Capture the cell that displays the provided text and extract its (X, Y) central coordinate. 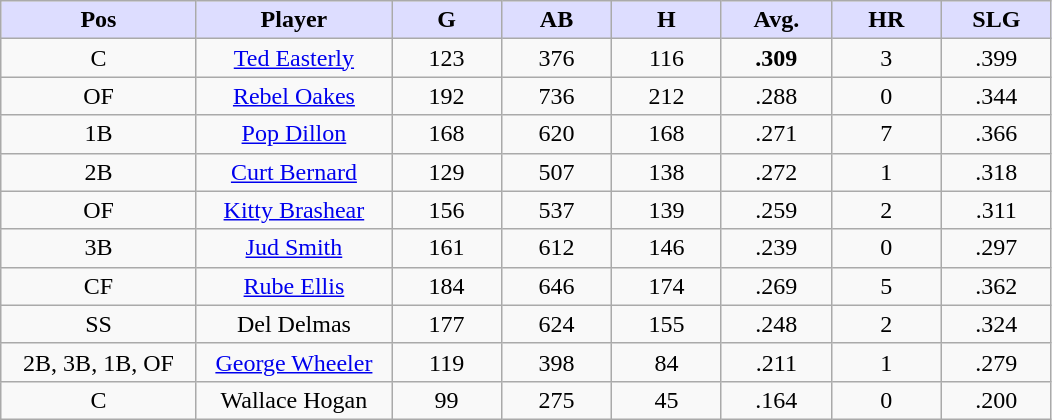
Rebel Oakes (294, 96)
161 (447, 248)
3 (886, 58)
Del Delmas (294, 324)
624 (557, 324)
177 (447, 324)
.399 (996, 58)
537 (557, 210)
5 (886, 286)
Curt Bernard (294, 172)
.269 (776, 286)
1B (98, 134)
Pos (98, 20)
139 (666, 210)
Wallace Hogan (294, 400)
.344 (996, 96)
SLG (996, 20)
507 (557, 172)
620 (557, 134)
7 (886, 134)
.200 (996, 400)
2B, 3B, 1B, OF (98, 362)
.248 (776, 324)
146 (666, 248)
.272 (776, 172)
174 (666, 286)
HR (886, 20)
H (666, 20)
Jud Smith (294, 248)
45 (666, 400)
156 (447, 210)
.288 (776, 96)
275 (557, 400)
3B (98, 248)
George Wheeler (294, 362)
129 (447, 172)
.318 (996, 172)
.297 (996, 248)
119 (447, 362)
.279 (996, 362)
.259 (776, 210)
.239 (776, 248)
2B (98, 172)
AB (557, 20)
.309 (776, 58)
192 (447, 96)
123 (447, 58)
646 (557, 286)
.311 (996, 210)
184 (447, 286)
.362 (996, 286)
Pop Dillon (294, 134)
.324 (996, 324)
G (447, 20)
398 (557, 362)
Rube Ellis (294, 286)
SS (98, 324)
155 (666, 324)
99 (447, 400)
Kitty Brashear (294, 210)
CF (98, 286)
Ted Easterly (294, 58)
212 (666, 96)
.164 (776, 400)
376 (557, 58)
138 (666, 172)
736 (557, 96)
84 (666, 362)
Avg. (776, 20)
.211 (776, 362)
116 (666, 58)
.366 (996, 134)
.271 (776, 134)
612 (557, 248)
Player (294, 20)
